Locate the cell with the specified text and output its [x, y] center coordinate. 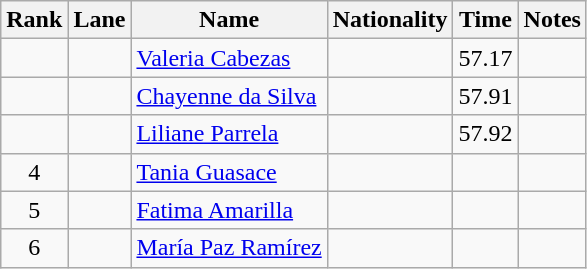
Chayenne da Silva [229, 96]
María Paz Ramírez [229, 248]
57.17 [486, 58]
Rank [34, 20]
Fatima Amarilla [229, 210]
5 [34, 210]
Liliane Parrela [229, 134]
Valeria Cabezas [229, 58]
Tania Guasace [229, 172]
57.91 [486, 96]
57.92 [486, 134]
4 [34, 172]
6 [34, 248]
Name [229, 20]
Time [486, 20]
Lane [100, 20]
Notes [552, 20]
Nationality [390, 20]
